Identify which cell holds the provided text, then report its (X, Y) central coordinate. 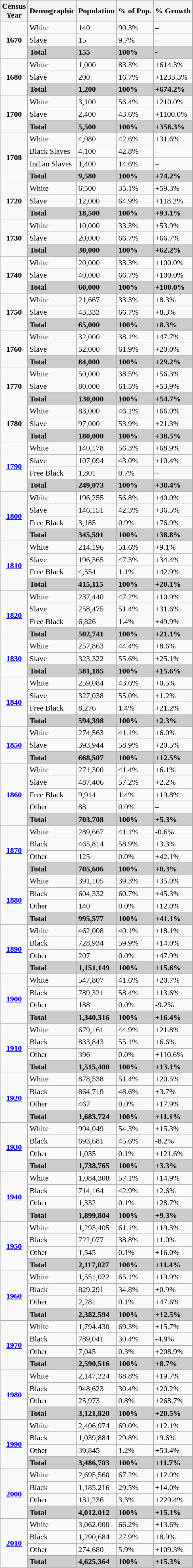
237,440 (96, 597)
0.9% (135, 522)
53.9% (135, 424)
+2.2% (173, 782)
4,100 (96, 151)
+121.6% (173, 1154)
+62.2% (173, 250)
188 (96, 1005)
948,623 (96, 1389)
2,117,027 (96, 1265)
+6.0% (173, 733)
1,039,884 (96, 1438)
65.1% (135, 1277)
1780 (14, 424)
3,486,703 (96, 1463)
+21.2% (173, 708)
125 (96, 856)
+9.1% (173, 547)
1,794,430 (96, 1326)
+8.7% (173, 1364)
+59.3% (173, 189)
CensusYear (14, 11)
258,475 (96, 609)
50,000 (96, 374)
1890 (14, 949)
4,554 (96, 572)
393,944 (96, 745)
57.1% (135, 1178)
58.4% (135, 993)
1750 (14, 312)
679,161 (96, 1030)
+47.7% (173, 337)
25,973 (96, 1401)
714,164 (96, 1191)
833,843 (96, 1042)
323,322 (96, 659)
257,863 (96, 646)
+19.7% (173, 1376)
1680 (14, 77)
59.9% (135, 943)
249,073 (96, 485)
1,551,022 (96, 1277)
34.8% (135, 1289)
+93.1% (173, 213)
+74.2% (173, 176)
+54.7% (173, 399)
705,606 (96, 869)
1950 (14, 1246)
% of Pop. (135, 11)
+9.6% (173, 1438)
+38.5% (173, 436)
30,000 (96, 250)
995,577 (96, 918)
1,332 (96, 1203)
6,500 (96, 189)
60.7% (135, 894)
% Growth (173, 11)
+16.0% (173, 1252)
1,084,308 (96, 1178)
42.3% (135, 510)
1,515,400 (96, 1067)
1,000 (96, 65)
581,185 (96, 671)
39,845 (96, 1450)
547,807 (96, 980)
- (173, 52)
146,151 (96, 510)
604,332 (96, 894)
39.3% (135, 881)
+28.7% (173, 1203)
140,178 (96, 448)
90.3% (135, 28)
1870 (14, 850)
0.7% (135, 473)
+6.1% (173, 770)
1860 (14, 795)
+45.3% (173, 894)
289,667 (96, 832)
1960 (14, 1296)
+42.1% (173, 856)
55.0% (135, 696)
+2.6% (173, 1191)
+13.1% (173, 1067)
107,094 (96, 461)
8,276 (96, 708)
722,077 (96, 1240)
+0.3% (173, 869)
594,398 (96, 720)
Demographic (52, 11)
396 (96, 1054)
10,000 (96, 226)
2,590,516 (96, 1364)
259,084 (96, 683)
+5.3% (173, 819)
-8.2% (173, 1141)
+20.7% (173, 980)
462,008 (96, 931)
200 (96, 77)
+34.4% (173, 559)
+12.1% (173, 1426)
32,000 (96, 337)
61.9% (135, 349)
+21.1% (173, 634)
+25.1% (173, 659)
+0.9% (173, 1289)
0.8% (135, 1401)
1770 (14, 386)
35.1% (135, 189)
83.3% (135, 65)
1720 (14, 201)
69.3% (135, 1326)
+20.2% (173, 1389)
18,500 (96, 213)
55.6% (135, 659)
327,038 (96, 696)
+3.7% (173, 1091)
+47.9% (173, 955)
38.5% (135, 374)
+66.7% (173, 238)
5,500 (96, 126)
1940 (14, 1197)
40.1% (135, 931)
1740 (14, 275)
3.3% (135, 1500)
5.9% (135, 1549)
1980 (14, 1395)
14.6% (135, 163)
+208.9% (173, 1351)
1880 (14, 900)
789,321 (96, 993)
+18.1% (173, 931)
2000 (14, 1494)
+19.8% (173, 795)
44.4% (135, 646)
+14.9% (173, 1178)
878,538 (96, 1079)
+15.7% (173, 1326)
1990 (14, 1444)
Indian Slaves (52, 163)
728,934 (96, 943)
+1.0% (173, 1240)
+1233.3% (173, 77)
1,200 (96, 89)
4,625,364 (96, 1562)
+2.3% (173, 720)
38.8% (135, 1240)
+19.3% (173, 1228)
9,580 (96, 176)
467 (96, 1104)
56.3% (135, 448)
65,000 (96, 324)
1830 (14, 659)
9,914 (96, 795)
2,382,594 (96, 1314)
48.6% (135, 1091)
+49.9% (173, 621)
1,899,804 (96, 1215)
502,741 (96, 634)
+66.0% (173, 411)
52,000 (96, 349)
1.2% (135, 1450)
+11.1% (173, 1116)
51.6% (135, 547)
+76.9% (173, 522)
9.7% (135, 40)
+41.1% (173, 918)
56.4% (135, 102)
415,115 (96, 584)
829,291 (96, 1289)
43.0% (135, 461)
130,000 (96, 399)
1760 (14, 349)
1708 (14, 157)
1,738,765 (96, 1166)
12,000 (96, 201)
29.8% (135, 1438)
64.9% (135, 201)
1910 (14, 1048)
1820 (14, 615)
29.5% (135, 1487)
41.6% (135, 980)
1,290,684 (96, 1537)
155 (96, 52)
-0.6% (173, 832)
+42.9% (173, 572)
45.6% (135, 1141)
+358.3% (173, 126)
180,000 (96, 436)
274,563 (96, 733)
1,801 (96, 473)
+29.2% (173, 362)
214,196 (96, 547)
+268.7% (173, 1401)
+19.9% (173, 1277)
60,000 (96, 287)
2,147,224 (96, 1376)
668,507 (96, 758)
3,100 (96, 102)
43,333 (96, 312)
+210.0% (173, 102)
0.3% (135, 1351)
1,683,724 (96, 1116)
84,000 (96, 362)
-9.2% (173, 1005)
55.1% (135, 1042)
1,151,149 (96, 968)
3,185 (96, 522)
66.2% (135, 1524)
42.9% (135, 1191)
+674.2% (173, 89)
38.1% (135, 337)
40,000 (96, 275)
54.3% (135, 1129)
+35.0% (173, 881)
2,281 (96, 1302)
+109.3% (173, 1549)
1900 (14, 999)
+47.6% (173, 1302)
+38.8% (173, 535)
+11.4% (173, 1265)
+16.4% (173, 1017)
+10.4% (173, 461)
789,041 (96, 1339)
68.8% (135, 1376)
+11.7% (173, 1463)
+118.2% (173, 201)
+110.6% (173, 1054)
80,000 (96, 386)
196,255 (96, 498)
46.1% (135, 411)
487,406 (96, 782)
41.4% (135, 770)
16.7% (135, 77)
+614.3% (173, 65)
1730 (14, 238)
88 (96, 807)
1840 (14, 702)
1970 (14, 1345)
2,406,974 (96, 1426)
15 (96, 40)
83,000 (96, 411)
+53.4% (173, 1450)
+20.1% (173, 584)
42.6% (135, 139)
56.8% (135, 498)
44.9% (135, 1030)
1790 (14, 467)
47.2% (135, 597)
1.1% (135, 572)
994,049 (96, 1129)
+9.3% (173, 1215)
+10.9% (173, 597)
+229.4% (173, 1500)
42.8% (135, 151)
+8.9% (173, 1537)
131,236 (96, 1500)
Black Slaves (52, 151)
2,695,560 (96, 1475)
3,062,000 (96, 1524)
67.2% (135, 1475)
1920 (14, 1098)
+36.5% (173, 510)
+68.9% (173, 448)
465,814 (96, 844)
1670 (14, 40)
4,080 (96, 139)
-4.9% (173, 1339)
+56.3% (173, 374)
97,000 (96, 424)
4,012,012 (96, 1512)
+15.1% (173, 1512)
+1100.0% (173, 114)
2,400 (96, 114)
196,365 (96, 559)
1,545 (96, 1252)
6,826 (96, 621)
271,300 (96, 770)
+20.0% (173, 349)
1850 (14, 745)
69.0% (135, 1426)
+0.5% (173, 683)
+38.4% (173, 485)
207 (96, 955)
693,681 (96, 1141)
864,719 (96, 1091)
1,035 (96, 1154)
274,680 (96, 1549)
+40.0% (173, 498)
1,340,316 (96, 1017)
703,708 (96, 819)
1,293,405 (96, 1228)
1700 (14, 114)
+17.9% (173, 1104)
1,400 (96, 163)
27.9% (135, 1537)
1930 (14, 1147)
345,591 (96, 535)
7,045 (96, 1351)
+21.8% (173, 1030)
1800 (14, 516)
3,121,820 (96, 1413)
2010 (14, 1543)
+8.6% (173, 646)
+1.2% (173, 696)
+6.6% (173, 1042)
1810 (14, 566)
391,105 (96, 881)
57.2% (135, 782)
21,667 (96, 300)
47.3% (135, 559)
+21.3% (173, 424)
61.5% (135, 386)
61.1% (135, 1228)
1,185,216 (96, 1487)
Population (96, 11)
